Capture the cell that displays the provided text and extract its (X, Y) central coordinate. 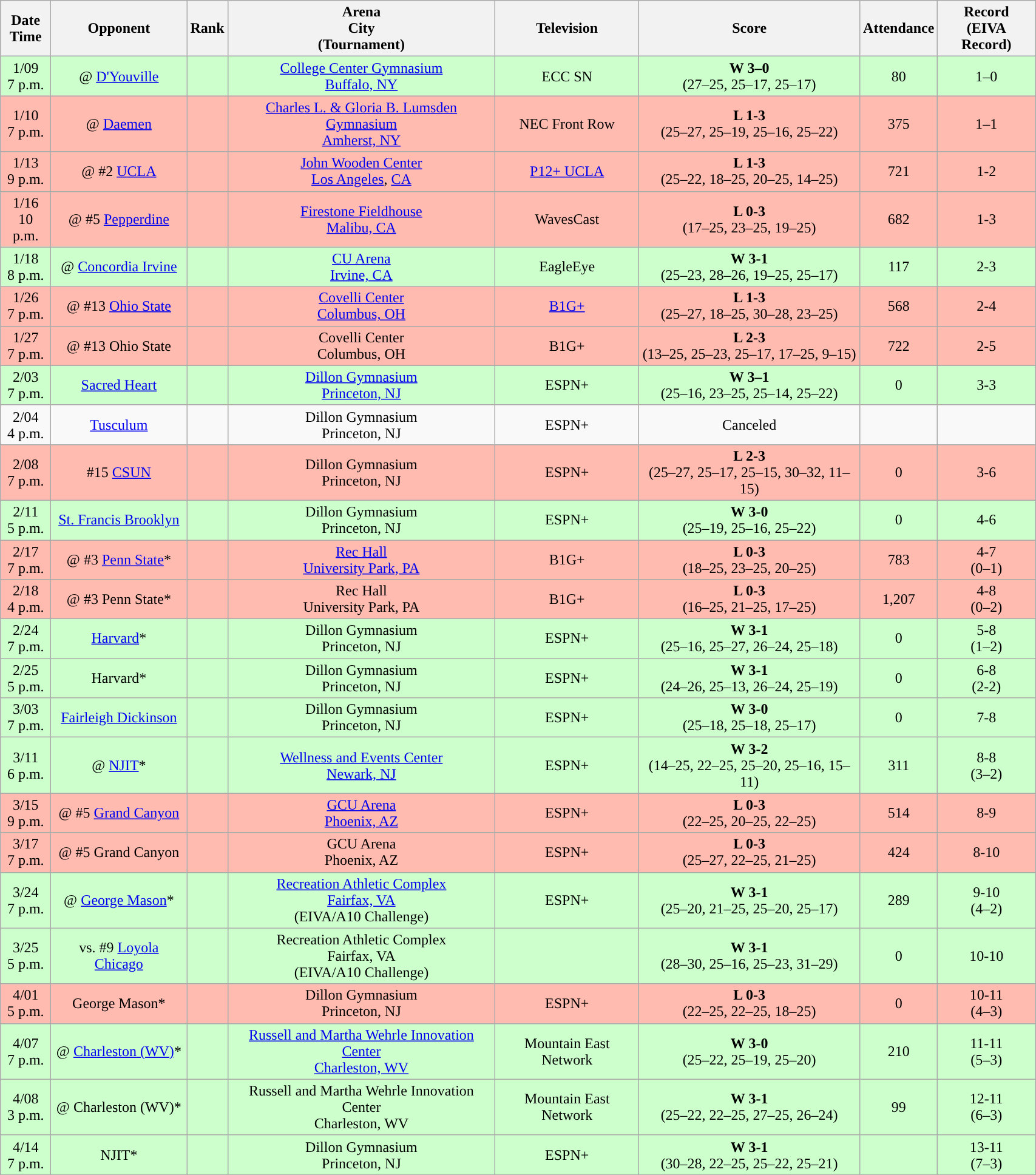
P12+ UCLA (567, 171)
2/115 p.m. (25, 520)
Firestone FieldhouseMalibu, CA (362, 219)
4-8(0–2) (987, 600)
12-11(6–3) (987, 1107)
L 1-3(25–27, 25–19, 25–16, 25–22) (750, 124)
1/188 p.m. (25, 267)
2-5 (987, 346)
CU ArenaIrvine, CA (362, 267)
Recreation Athletic Complex Fairfax, VA(EIVA/A10 Challenge) (362, 900)
Charles L. & Gloria B. Lumsden Gymnasium Amherst, NY (362, 124)
289 (899, 900)
@ #2 UCLA (119, 171)
1–1 (987, 124)
2-4 (987, 306)
1/1610 p.m. (25, 219)
210 (899, 1051)
Rank (208, 29)
3-3 (987, 385)
568 (899, 306)
Fairleigh Dickinson (119, 717)
3/177 p.m. (25, 852)
99 (899, 1107)
College Center GymnasiumBuffalo, NY (362, 76)
Sacred Heart (119, 385)
W 3-1(25–16, 25–27, 26–24, 25–18) (750, 638)
W 3-0(25–18, 25–18, 25–17) (750, 717)
John Wooden CenterLos Angeles, CA (362, 171)
2/044 p.m. (25, 425)
10-11(4–3) (987, 1004)
1/107 p.m. (25, 124)
1/139 p.m. (25, 171)
L 0-3(22–25, 20–25, 22–25) (750, 813)
117 (899, 267)
4-7(0–1) (987, 560)
L 0-3(16–25, 21–25, 17–25) (750, 600)
Attendance (899, 29)
L 1-3(25–27, 18–25, 30–28, 23–25) (750, 306)
6-8(2-2) (987, 679)
2/184 p.m. (25, 600)
10-10 (987, 956)
W 3–1(25–16, 23–25, 25–14, 25–22) (750, 385)
Television (567, 29)
1-3 (987, 219)
George Mason* (119, 1004)
2/177 p.m. (25, 560)
Opponent (119, 29)
2/247 p.m. (25, 638)
L 1-3(25–22, 18–25, 20–25, 14–25) (750, 171)
3-6 (987, 472)
W 3-1(25–22, 22–25, 27–25, 26–24) (750, 1107)
Tusculum (119, 425)
1/267 p.m. (25, 306)
vs. #9 Loyola Chicago (119, 956)
1,207 (899, 600)
3/247 p.m. (25, 900)
311 (899, 765)
3/159 p.m. (25, 813)
8-8(3–2) (987, 765)
13-11(7–3) (987, 1154)
W 3-2(14–25, 22–25, 25–20, 25–16, 15–11) (750, 765)
W 3-0(25–22, 25–19, 25–20) (750, 1051)
@ Concordia Irvine (119, 267)
@ Daemen (119, 124)
@ George Mason* (119, 900)
Score (750, 29)
NEC Front Row (567, 124)
L 2-3(25–27, 25–17, 25–15, 30–32, 11–15) (750, 472)
1/277 p.m. (25, 346)
4/077 p.m. (25, 1051)
W 3-1(25–20, 21–25, 25–20, 25–17) (750, 900)
L 2-3(13–25, 25–23, 25–17, 17–25, 9–15) (750, 346)
ECC SN (567, 76)
721 (899, 171)
W 3-1(25–23, 28–26, 19–25, 25–17) (750, 267)
4/015 p.m. (25, 1004)
W 3–0(27–25, 25–17, 25–17) (750, 76)
@ #5 Pepperdine (119, 219)
4/147 p.m. (25, 1154)
3/255 p.m. (25, 956)
1-2 (987, 171)
514 (899, 813)
7-8 (987, 717)
375 (899, 124)
EagleEye (567, 267)
3/116 p.m. (25, 765)
2/087 p.m. (25, 472)
1/097 p.m. (25, 76)
1–0 (987, 76)
3/037 p.m. (25, 717)
W 3-1(28–30, 25–16, 25–23, 31–29) (750, 956)
2-3 (987, 267)
8-10 (987, 852)
W 3-1(30–28, 22–25, 25–22, 25–21) (750, 1154)
682 (899, 219)
4-6 (987, 520)
ArenaCity(Tournament) (362, 29)
424 (899, 852)
Wellness and Events CenterNewark, NJ (362, 765)
L 0-3(17–25, 23–25, 19–25) (750, 219)
St. Francis Brooklyn (119, 520)
80 (899, 76)
9-10(4–2) (987, 900)
W 3-0(25–19, 25–16, 25–22) (750, 520)
WavesCast (567, 219)
L 0-3(18–25, 23–25, 20–25) (750, 560)
@ D'Youville (119, 76)
@ NJIT* (119, 765)
722 (899, 346)
8-9 (987, 813)
2/037 p.m. (25, 385)
#15 CSUN (119, 472)
Recreation Athletic ComplexFairfax, VA(EIVA/A10 Challenge) (362, 956)
11-11(5–3) (987, 1051)
L 0-3(25–27, 22–25, 21–25) (750, 852)
4/083 p.m. (25, 1107)
5-8(1–2) (987, 638)
2/255 p.m. (25, 679)
NJIT* (119, 1154)
Record(EIVA Record) (987, 29)
W 3-1(24–26, 25–13, 26–24, 25–19) (750, 679)
783 (899, 560)
Canceled (750, 425)
L 0-3(22–25, 22–25, 18–25) (750, 1004)
DateTime (25, 29)
